Search for the cell housing the specified text and yield its (x, y) center coordinate. 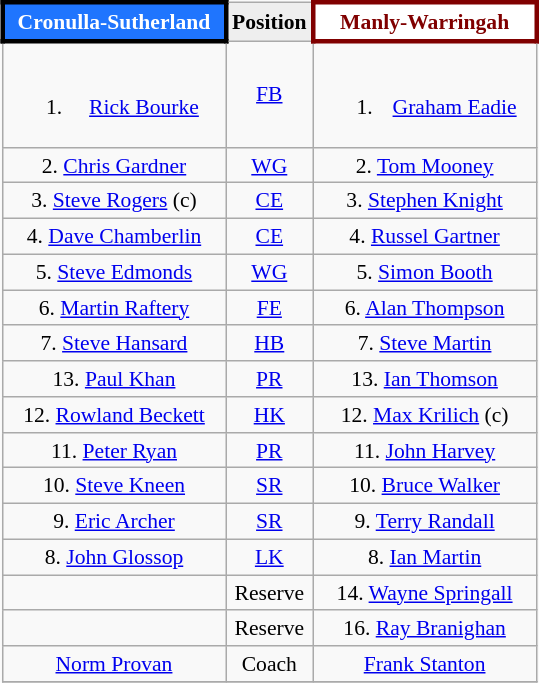
4. Dave Chamberlin (114, 237)
FE (270, 308)
8. Ian Martin (424, 557)
Coach (270, 664)
3. Stephen Knight (424, 201)
Manly-Warringah (424, 22)
13. Ian Thomson (424, 379)
LK (270, 557)
13. Paul Khan (114, 379)
11. John Harvey (424, 450)
5. Simon Booth (424, 272)
9. Terry Randall (424, 522)
6. Martin Raftery (114, 308)
Graham Eadie (424, 94)
Frank Stanton (424, 664)
10. Bruce Walker (424, 486)
HK (270, 415)
12. Rowland Beckett (114, 415)
12. Max Krilich (c) (424, 415)
4. Russel Gartner (424, 237)
9. Eric Archer (114, 522)
Rick Bourke (114, 94)
2. Chris Gardner (114, 165)
HB (270, 343)
Position (270, 22)
Cronulla-Sutherland (114, 22)
FB (270, 94)
7. Steve Hansard (114, 343)
3. Steve Rogers (c) (114, 201)
14. Wayne Springall (424, 593)
6. Alan Thompson (424, 308)
10. Steve Kneen (114, 486)
7. Steve Martin (424, 343)
Norm Provan (114, 664)
5. Steve Edmonds (114, 272)
2. Tom Mooney (424, 165)
8. John Glossop (114, 557)
11. Peter Ryan (114, 450)
16. Ray Branighan (424, 628)
